Return (x, y) of the center of cell containing provided text 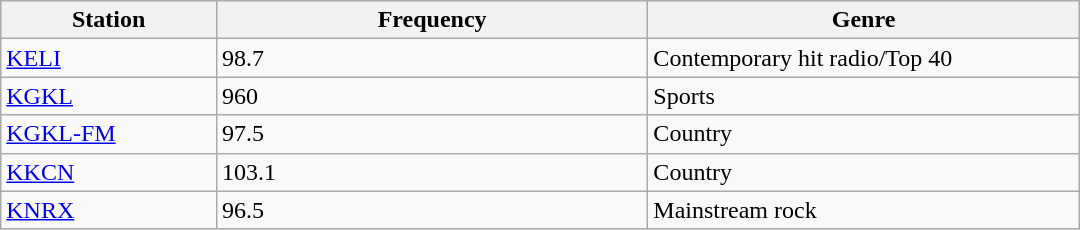
Station (109, 20)
KNRX (109, 210)
Genre (864, 20)
KGKL-FM (109, 134)
Mainstream rock (864, 210)
KKCN (109, 172)
97.5 (432, 134)
960 (432, 96)
KELI (109, 58)
98.7 (432, 58)
Frequency (432, 20)
96.5 (432, 210)
Contemporary hit radio/Top 40 (864, 58)
Sports (864, 96)
103.1 (432, 172)
KGKL (109, 96)
